Determine the (X, Y) coordinate at the center of the cell enclosing the given text.  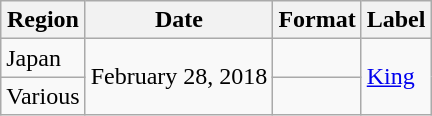
Japan (43, 58)
Date (179, 20)
Label (396, 20)
Region (43, 20)
Various (43, 96)
February 28, 2018 (179, 77)
King (396, 77)
Format (317, 20)
